Determine the [X, Y] coordinate at the center of the cell enclosing the given text.  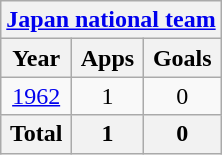
Total [36, 134]
Year [36, 58]
Apps [108, 58]
1962 [36, 96]
Goals [182, 58]
Japan national team [111, 20]
